Provide the [X, Y] coordinate of the cell's center where the given text is located.  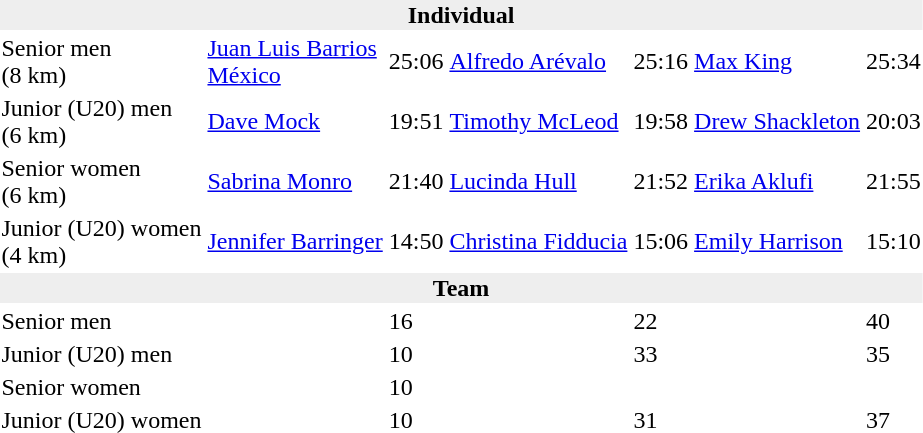
40 [894, 321]
25:34 [894, 62]
20:03 [894, 122]
Max King [778, 62]
Lucinda Hull [538, 182]
Team [461, 288]
21:55 [894, 182]
14:50 [416, 242]
35 [894, 354]
Jennifer Barringer [295, 242]
Dave Mock [295, 122]
Senior men(8 km) [102, 62]
Erika Aklufi [778, 182]
Junior (U20) women(4 km) [102, 242]
33 [661, 354]
Senior women(6 km) [102, 182]
25:16 [661, 62]
Junior (U20) men(6 km) [102, 122]
15:10 [894, 242]
15:06 [661, 242]
22 [661, 321]
Senior men [102, 321]
Christina Fidducia [538, 242]
Timothy McLeod [538, 122]
Junior (U20) men [102, 354]
16 [416, 321]
21:52 [661, 182]
Juan Luis Barrios México [295, 62]
21:40 [416, 182]
Emily Harrison [778, 242]
Alfredo Arévalo [538, 62]
Sabrina Monro [295, 182]
19:58 [661, 122]
Drew Shackleton [778, 122]
Senior women [102, 387]
19:51 [416, 122]
25:06 [416, 62]
Individual [461, 15]
